Capture the cell that displays the provided text and extract its [X, Y] central coordinate. 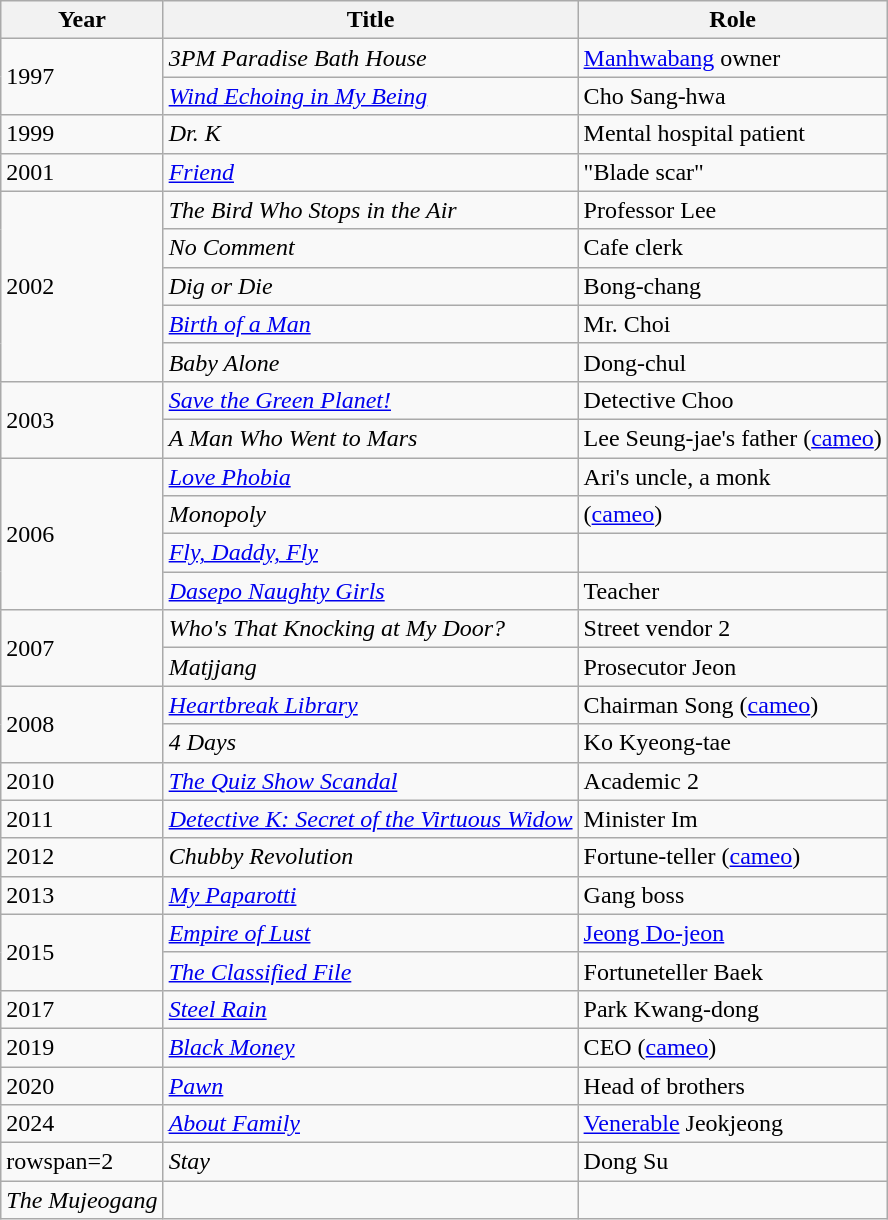
2006 [82, 534]
Minister Im [732, 819]
Birth of a Man [370, 324]
2003 [82, 419]
Empire of Lust [370, 933]
2011 [82, 819]
Matjjang [370, 667]
Prosecutor Jeon [732, 667]
Lee Seung-jae's father (cameo) [732, 438]
Year [82, 20]
2024 [82, 1124]
Manhwabang owner [732, 58]
Monopoly [370, 515]
2010 [82, 781]
Cho Sang-hwa [732, 96]
Ari's uncle, a monk [732, 477]
Detective Choo [732, 400]
Ko Kyeong-tae [732, 743]
Title [370, 20]
Stay [370, 1162]
Dr. K [370, 134]
Fly, Daddy, Fly [370, 553]
Jeong Do-jeon [732, 933]
Save the Green Planet! [370, 400]
Head of brothers [732, 1085]
Mr. Choi [732, 324]
rowspan=2 [82, 1162]
Dig or Die [370, 286]
Chairman Song (cameo) [732, 705]
"Blade scar" [732, 172]
Gang boss [732, 895]
(cameo) [732, 515]
Cafe clerk [732, 248]
The Quiz Show Scandal [370, 781]
Street vendor 2 [732, 629]
Pawn [370, 1085]
Love Phobia [370, 477]
2020 [82, 1085]
Black Money [370, 1047]
Wind Echoing in My Being [370, 96]
Fortune-teller (cameo) [732, 857]
1997 [82, 77]
2015 [82, 952]
Detective K: Secret of the Virtuous Widow [370, 819]
2008 [82, 724]
2019 [82, 1047]
Fortuneteller Baek [732, 971]
4 Days [370, 743]
2001 [82, 172]
No Comment [370, 248]
Venerable Jeokjeong [732, 1124]
Dong-chul [732, 362]
The Mujeogang [82, 1200]
2002 [82, 286]
Heartbreak Library [370, 705]
Park Kwang-dong [732, 1009]
2012 [82, 857]
Dasepo Naughty Girls [370, 591]
Who's That Knocking at My Door? [370, 629]
2007 [82, 648]
Professor Lee [732, 210]
Baby Alone [370, 362]
Role [732, 20]
Steel Rain [370, 1009]
2017 [82, 1009]
1999 [82, 134]
2013 [82, 895]
About Family [370, 1124]
Mental hospital patient [732, 134]
Dong Su [732, 1162]
Chubby Revolution [370, 857]
CEO (cameo) [732, 1047]
Bong-chang [732, 286]
Friend [370, 172]
The Classified File [370, 971]
My Paparotti [370, 895]
The Bird Who Stops in the Air [370, 210]
Academic 2 [732, 781]
Teacher [732, 591]
A Man Who Went to Mars [370, 438]
3PM Paradise Bath House [370, 58]
